For the text-containing cell, return its midpoint in (x, y) coordinate format. 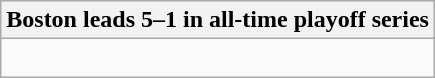
Boston leads 5–1 in all-time playoff series (218, 20)
